Extract the (x, y) coordinate from the center of the cell holding the provided text.  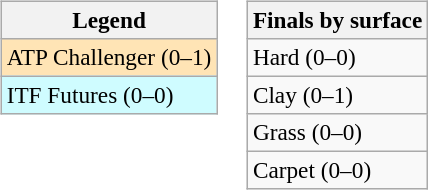
Clay (0–1) (337, 95)
ATP Challenger (0–1) (108, 57)
Finals by surface (337, 20)
Legend (108, 20)
Grass (0–0) (337, 133)
Hard (0–0) (337, 57)
Carpet (0–0) (337, 171)
ITF Futures (0–0) (108, 95)
